Scan for the cell matching the given text and deliver its [X, Y] coordinate at center. 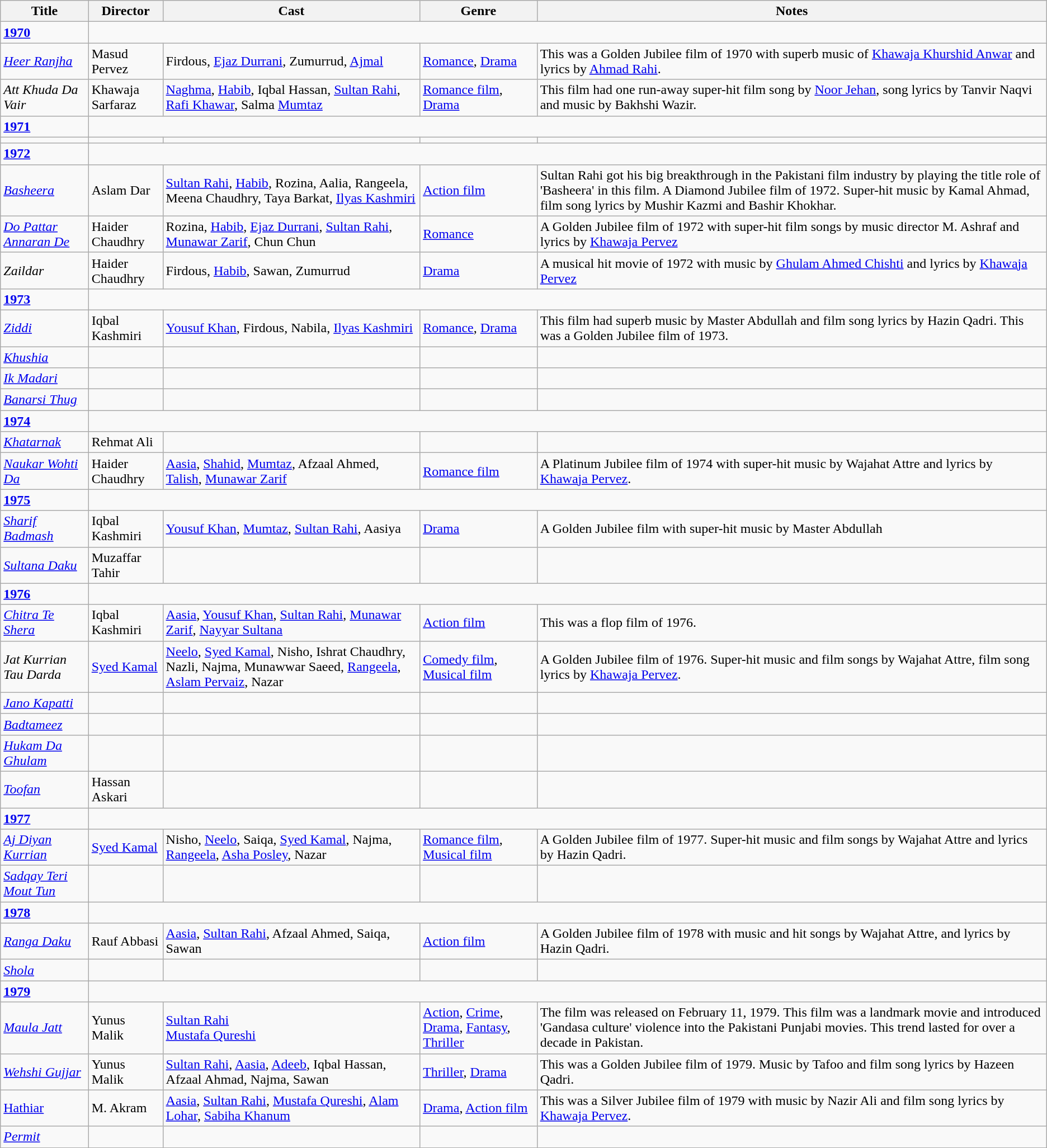
Muzaffar Tahir [125, 565]
Yousuf Khan, Firdous, Nabila, Ilyas Kashmiri [291, 328]
Romance film [479, 471]
Zaildar [45, 271]
Genre [479, 11]
1970 [45, 32]
Naukar Wohti Da [45, 471]
Rozina, Habib, Ejaz Durrani, Sultan Rahi, Munawar Zarif, Chun Chun [291, 234]
Shola [45, 970]
A Golden Jubilee film with super-hit music by Master Abdullah [792, 529]
Sharif Badmash [45, 529]
Do Pattar Annaran De [45, 234]
A musical hit movie of 1972 with music by Ghulam Ahmed Chishti and lyrics by Khawaja Pervez [792, 271]
This was a Silver Jubilee film of 1979 with music by Nazir Ali and film song lyrics by Khawaja Pervez. [792, 1108]
Romance [479, 234]
Aasia, Shahid, Mumtaz, Afzaal Ahmed, Talish, Munawar Zarif [291, 471]
1979 [45, 991]
Khatarnak [45, 442]
Cast [291, 11]
1977 [45, 818]
Banarsi Thug [45, 400]
Sultan RahiMustafa Qureshi [291, 1028]
Rehmat Ali [125, 442]
Heer Ranjha [45, 62]
Romance film, Musical film [479, 848]
A Golden Jubilee film of 1978 with music and hit songs by Wajahat Attre, and lyrics by Hazin Qadri. [792, 942]
Ziddi [45, 328]
Khawaja Sarfaraz [125, 97]
1974 [45, 421]
1978 [45, 913]
Action, Crime, Drama, Fantasy, Thriller [479, 1028]
Nisho, Neelo, Saiqa, Syed Kamal, Najma, Rangeela, Asha Posley, Nazar [291, 848]
This film had superb music by Master Abdullah and film song lyrics by Hazin Qadri. This was a Golden Jubilee film of 1973. [792, 328]
Jano Kapatti [45, 703]
Sadqay Teri Mout Tun [45, 884]
1972 [45, 154]
Firdous, Ejaz Durrani, Zumurrud, Ajmal [291, 62]
A Golden Jubilee film of 1976. Super-hit music and film songs by Wajahat Attre, film song lyrics by Khawaja Pervez. [792, 667]
Basheera [45, 190]
Aasia, Sultan Rahi, Afzaal Ahmed, Saiqa, Sawan [291, 942]
1971 [45, 126]
Romance film, Drama [479, 97]
This was a flop film of 1976. [792, 623]
1975 [45, 500]
Badtameez [45, 724]
Ranga Daku [45, 942]
1976 [45, 594]
Toofan [45, 790]
Att Khuda Da Vair [45, 97]
Khushia [45, 357]
1973 [45, 299]
Chitra Te Shera [45, 623]
Maula Jatt [45, 1028]
Director [125, 11]
Permit [45, 1137]
Aasia, Yousuf Khan, Sultan Rahi, Munawar Zarif, Nayyar Sultana [291, 623]
Hassan Askari [125, 790]
Aasia, Sultan Rahi, Mustafa Qureshi, Alam Lohar, Sabiha Khanum [291, 1108]
M. Akram [125, 1108]
Naghma, Habib, Iqbal Hassan, Sultan Rahi, Rafi Khawar, Salma Mumtaz [291, 97]
Notes [792, 11]
This film had one run-away super-hit film song by Noor Jehan, song lyrics by Tanvir Naqvi and music by Bakhshi Wazir. [792, 97]
Jat Kurrian Tau Darda [45, 667]
A Platinum Jubilee film of 1974 with super-hit music by Wajahat Attre and lyrics by Khawaja Pervez. [792, 471]
Aj Diyan Kurrian [45, 848]
Drama, Action film [479, 1108]
A Golden Jubilee film of 1977. Super-hit music and film songs by Wajahat Attre and lyrics by Hazin Qadri. [792, 848]
Title [45, 11]
Yousuf Khan, Mumtaz, Sultan Rahi, Aasiya [291, 529]
Ik Madari [45, 379]
Rauf Abbasi [125, 942]
Firdous, Habib, Sawan, Zumurrud [291, 271]
Wehshi Gujjar [45, 1071]
This was a Golden Jubilee film of 1970 with superb music of Khawaja Khurshid Anwar and lyrics by Ahmad Rahi. [792, 62]
Hathiar [45, 1108]
Sultan Rahi, Habib, Rozina, Aalia, Rangeela, Meena Chaudhry, Taya Barkat, Ilyas Kashmiri [291, 190]
This was a Golden Jubilee film of 1979. Music by Tafoo and film song lyrics by Hazeen Qadri. [792, 1071]
Neelo, Syed Kamal, Nisho, Ishrat Chaudhry, Nazli, Najma, Munawwar Saeed, Rangeela, Aslam Pervaiz, Nazar [291, 667]
Hukam Da Ghulam [45, 753]
Aslam Dar [125, 190]
Thriller, Drama [479, 1071]
Comedy film, Musical film [479, 667]
Sultan Rahi, Aasia, Adeeb, Iqbal Hassan, Afzaal Ahmad, Najma, Sawan [291, 1071]
Masud Pervez [125, 62]
A Golden Jubilee film of 1972 with super-hit film songs by music director M. Ashraf and lyrics by Khawaja Pervez [792, 234]
Sultana Daku [45, 565]
